For the text-containing cell, return its midpoint in (X, Y) coordinate format. 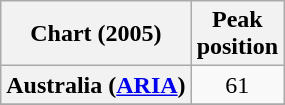
Chart (2005) (96, 34)
61 (237, 85)
Peakposition (237, 34)
Australia (ARIA) (96, 85)
